Identify which cell holds the provided text, then report its [X, Y] central coordinate. 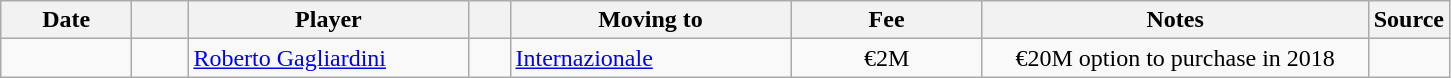
€20M option to purchase in 2018 [1175, 58]
Moving to [650, 20]
Source [1408, 20]
Date [66, 20]
Roberto Gagliardini [328, 58]
Internazionale [650, 58]
Player [328, 20]
€2M [886, 58]
Fee [886, 20]
Notes [1175, 20]
